For the text-containing cell, return its midpoint in [x, y] coordinate format. 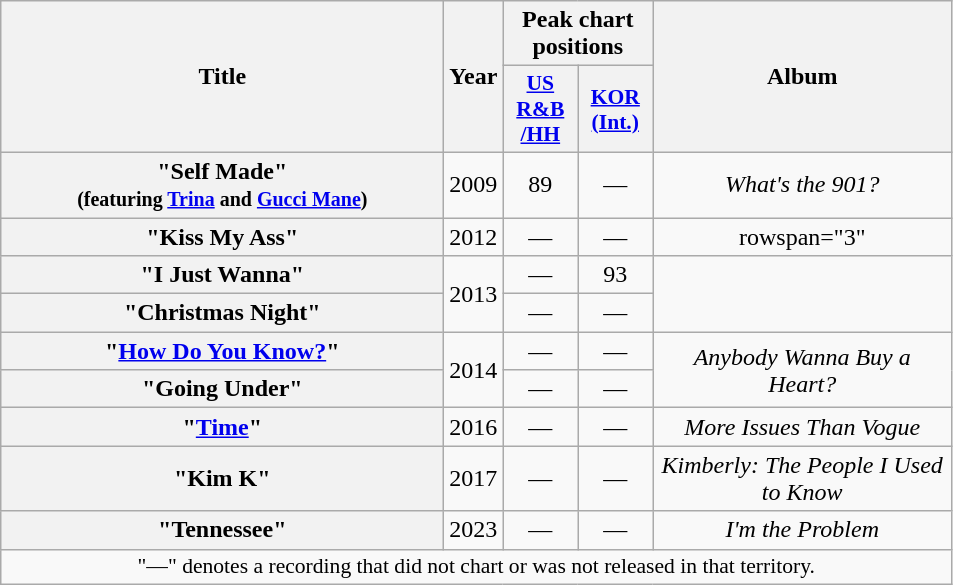
2017 [474, 478]
More Issues Than Vogue [802, 427]
Anybody Wanna Buy a Heart? [802, 370]
What's the 901? [802, 184]
2016 [474, 427]
"How Do You Know?" [222, 351]
93 [616, 275]
2023 [474, 530]
"Going Under" [222, 389]
2012 [474, 237]
"Kim K" [222, 478]
"Christmas Night" [222, 313]
"I Just Wanna" [222, 275]
"Time" [222, 427]
2009 [474, 184]
2014 [474, 370]
2013 [474, 294]
Title [222, 77]
KOR(Int.) [616, 110]
Kimberly: The People I Used to Know [802, 478]
89 [540, 184]
"—" denotes a recording that did not chart or was not released in that territory. [476, 567]
Year [474, 77]
US R&B/HH [540, 110]
rowspan="3" [802, 237]
"Tennessee" [222, 530]
Peak chart positions [578, 34]
"Self Made" (featuring Trina and Gucci Mane) [222, 184]
Album [802, 77]
I'm the Problem [802, 530]
"Kiss My Ass" [222, 237]
